Locate the cell with the specified text and output its (x, y) center coordinate. 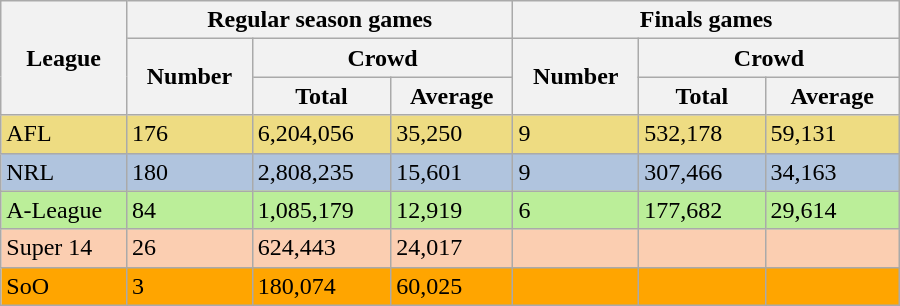
12,919 (452, 210)
307,466 (702, 172)
60,025 (452, 286)
624,443 (321, 248)
Finals games (706, 20)
Regular season games (320, 20)
180,074 (321, 286)
180 (190, 172)
A-League (64, 210)
26 (190, 248)
29,614 (832, 210)
59,131 (832, 134)
176 (190, 134)
15,601 (452, 172)
177,682 (702, 210)
NRL (64, 172)
AFL (64, 134)
24,017 (452, 248)
34,163 (832, 172)
1,085,179 (321, 210)
6 (576, 210)
35,250 (452, 134)
Super 14 (64, 248)
532,178 (702, 134)
3 (190, 286)
SoO (64, 286)
2,808,235 (321, 172)
6,204,056 (321, 134)
84 (190, 210)
League (64, 58)
